Output the (X, Y) coordinate of the center of the cell containing the given text.  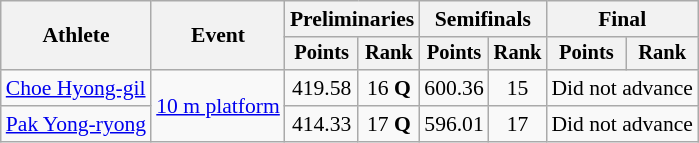
Pak Yong-ryong (76, 124)
419.58 (322, 88)
15 (518, 88)
17 (518, 124)
Athlete (76, 36)
17 Q (388, 124)
Semifinals (482, 19)
Event (218, 36)
414.33 (322, 124)
600.36 (454, 88)
596.01 (454, 124)
16 Q (388, 88)
Choe Hyong-gil (76, 88)
10 m platform (218, 106)
Final (622, 19)
Preliminaries (352, 19)
